Locate the cell with the specified text and output its [x, y] center coordinate. 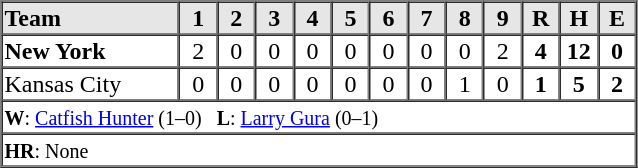
E [617, 18]
New York [91, 50]
12 [579, 50]
6 [388, 18]
R [541, 18]
HR: None [319, 150]
8 [465, 18]
Kansas City [91, 84]
H [579, 18]
9 [503, 18]
7 [427, 18]
Team [91, 18]
3 [274, 18]
W: Catfish Hunter (1–0) L: Larry Gura (0–1) [319, 116]
